Output the [X, Y] coordinate of the center of the cell containing the given text.  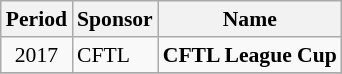
CFTL League Cup [250, 55]
2017 [36, 55]
Period [36, 19]
Name [250, 19]
Sponsor [115, 19]
CFTL [115, 55]
